From the cell containing the given text, extract its center point as [x, y] coordinate. 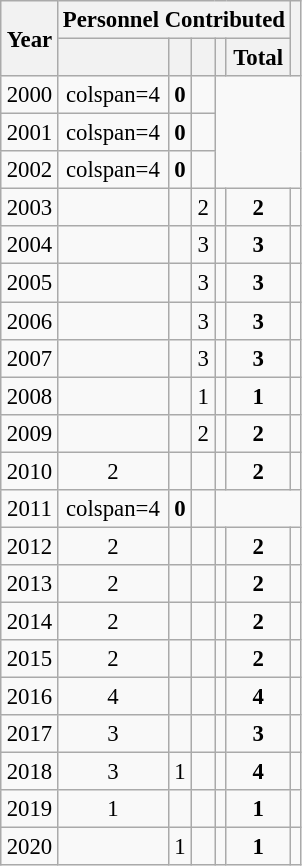
2006 [29, 321]
Year [29, 38]
2005 [29, 283]
2015 [29, 659]
2011 [29, 509]
2007 [29, 358]
Total [258, 58]
2017 [29, 734]
Personnel Contributed [174, 20]
2002 [29, 170]
2020 [29, 847]
2016 [29, 697]
2009 [29, 433]
2010 [29, 471]
2018 [29, 772]
2000 [29, 95]
2004 [29, 245]
2014 [29, 621]
2003 [29, 208]
2019 [29, 809]
2012 [29, 546]
2013 [29, 584]
2008 [29, 396]
2001 [29, 133]
